Search for the cell housing the specified text and yield its (X, Y) center coordinate. 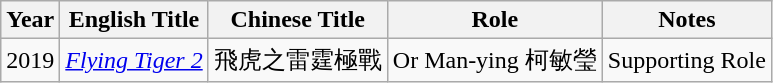
Notes (686, 20)
Chinese Title (298, 20)
Or Man-ying 柯敏瑩 (494, 60)
Year (30, 20)
Supporting Role (686, 60)
2019 (30, 60)
English Title (134, 20)
Flying Tiger 2 (134, 60)
飛虎之雷霆極戰 (298, 60)
Role (494, 20)
